Output the (x, y) coordinate of the center of the cell containing the given text.  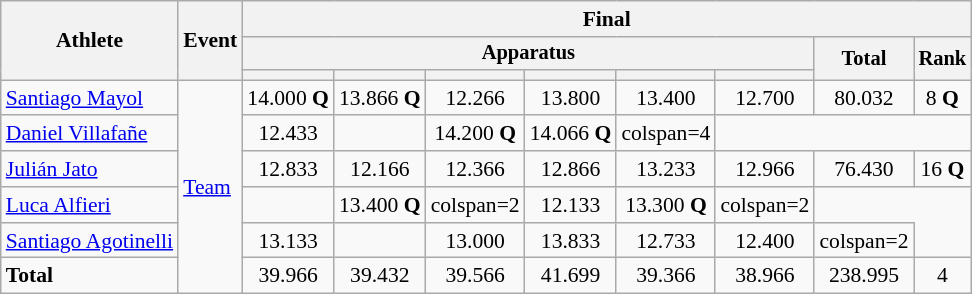
238.995 (864, 276)
39.366 (666, 276)
12.700 (764, 98)
Athlete (90, 40)
76.430 (864, 169)
13.400 (666, 98)
12.166 (380, 169)
12.266 (476, 98)
13.133 (288, 241)
39.566 (476, 276)
Event (210, 40)
Luca Alfieri (90, 205)
13.800 (571, 98)
14.000 Q (288, 98)
Julián Jato (90, 169)
14.200 Q (476, 134)
12.833 (288, 169)
Santiago Agotinelli (90, 241)
14.066 Q (571, 134)
13.233 (666, 169)
Rank (943, 58)
39.966 (288, 276)
12.433 (288, 134)
13.000 (476, 241)
16 Q (943, 169)
41.699 (571, 276)
12.133 (571, 205)
38.966 (764, 276)
12.733 (666, 241)
80.032 (864, 98)
12.866 (571, 169)
Team (210, 187)
Daniel Villafañe (90, 134)
13.833 (571, 241)
12.400 (764, 241)
4 (943, 276)
Final (606, 19)
8 Q (943, 98)
12.366 (476, 169)
Santiago Mayol (90, 98)
Apparatus (528, 54)
13.400 Q (380, 205)
13.866 Q (380, 98)
colspan=4 (666, 134)
13.300 Q (666, 205)
12.966 (764, 169)
39.432 (380, 276)
